Return (x, y) of the center of cell containing provided text 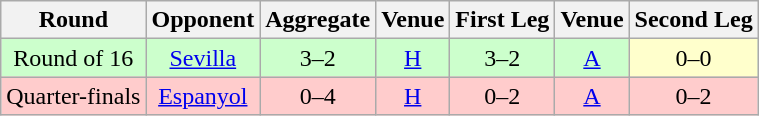
Round of 16 (74, 58)
Opponent (203, 20)
Aggregate (318, 20)
Second Leg (694, 20)
Espanyol (203, 96)
Quarter-finals (74, 96)
First Leg (502, 20)
0–0 (694, 58)
Sevilla (203, 58)
Round (74, 20)
0–4 (318, 96)
